Return [X, Y] of the center of cell containing provided text 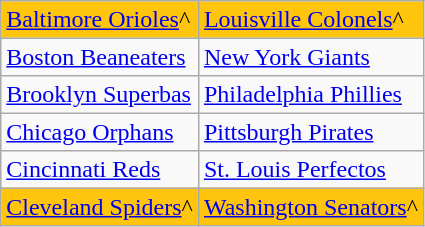
Chicago Orphans [100, 132]
Washington Senators^ [310, 206]
Louisville Colonels^ [310, 20]
Boston Beaneaters [100, 56]
Cincinnati Reds [100, 170]
Baltimore Orioles^ [100, 20]
New York Giants [310, 56]
Cleveland Spiders^ [100, 206]
Philadelphia Phillies [310, 94]
Pittsburgh Pirates [310, 132]
St. Louis Perfectos [310, 170]
Brooklyn Superbas [100, 94]
